Provide the [x, y] coordinate of the cell's center where the given text is located.  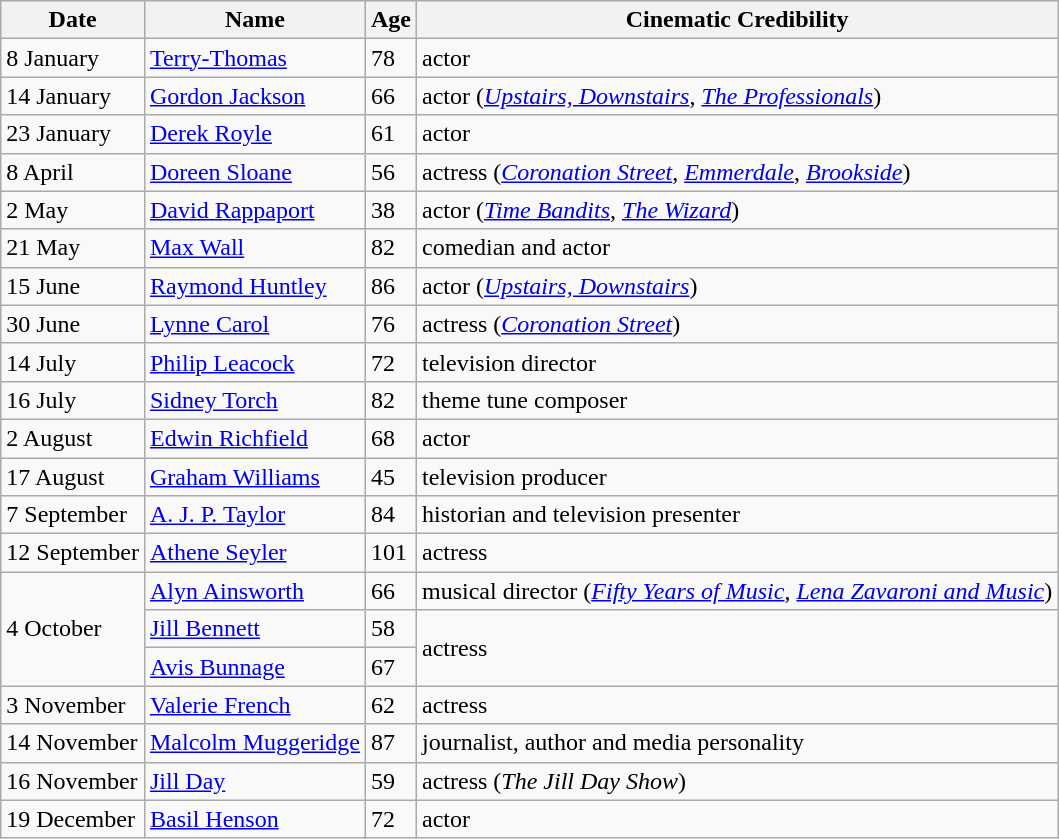
Raymond Huntley [254, 286]
61 [390, 134]
19 December [73, 819]
Edwin Richfield [254, 438]
17 August [73, 477]
16 July [73, 400]
7 September [73, 515]
comedian and actor [738, 248]
68 [390, 438]
Date [73, 20]
4 October [73, 629]
actor (Upstairs, Downstairs) [738, 286]
actress (The Jill Day Show) [738, 781]
87 [390, 743]
62 [390, 705]
Philip Leacock [254, 362]
86 [390, 286]
14 January [73, 96]
Doreen Sloane [254, 172]
30 June [73, 324]
Gordon Jackson [254, 96]
Max Wall [254, 248]
Avis Bunnage [254, 667]
45 [390, 477]
Cinematic Credibility [738, 20]
58 [390, 629]
journalist, author and media personality [738, 743]
84 [390, 515]
television producer [738, 477]
musical director (Fifty Years of Music, Lena Zavaroni and Music) [738, 591]
67 [390, 667]
actress (Coronation Street) [738, 324]
actor (Time Bandits, The Wizard) [738, 210]
Terry-Thomas [254, 58]
Malcolm Muggeridge [254, 743]
3 November [73, 705]
2 May [73, 210]
15 June [73, 286]
12 September [73, 553]
Jill Day [254, 781]
Age [390, 20]
Basil Henson [254, 819]
14 July [73, 362]
101 [390, 553]
14 November [73, 743]
Derek Royle [254, 134]
8 April [73, 172]
Sidney Torch [254, 400]
Athene Seyler [254, 553]
David Rappaport [254, 210]
78 [390, 58]
Valerie French [254, 705]
21 May [73, 248]
Lynne Carol [254, 324]
Jill Bennett [254, 629]
theme tune composer [738, 400]
2 August [73, 438]
Name [254, 20]
16 November [73, 781]
Alyn Ainsworth [254, 591]
38 [390, 210]
56 [390, 172]
59 [390, 781]
76 [390, 324]
actress (Coronation Street, Emmerdale, Brookside) [738, 172]
8 January [73, 58]
television director [738, 362]
historian and television presenter [738, 515]
23 January [73, 134]
Graham Williams [254, 477]
A. J. P. Taylor [254, 515]
actor (Upstairs, Downstairs, The Professionals) [738, 96]
